Extract the [X, Y] coordinate from the center of the cell holding the provided text.  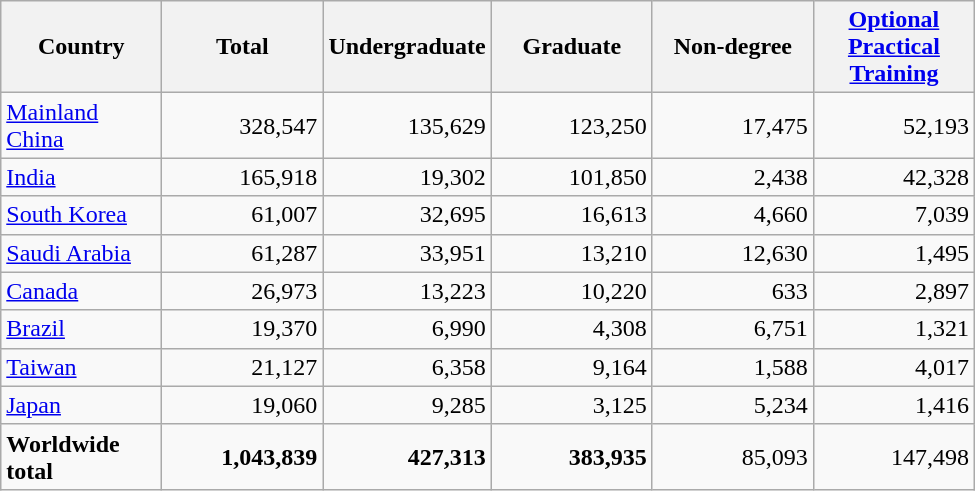
123,250 [572, 126]
6,358 [407, 367]
4,017 [894, 367]
427,313 [407, 456]
India [82, 177]
13,223 [407, 291]
Mainland China [82, 126]
1,321 [894, 329]
52,193 [894, 126]
21,127 [242, 367]
Total [242, 47]
Undergraduate [407, 47]
17,475 [732, 126]
9,164 [572, 367]
32,695 [407, 215]
135,629 [407, 126]
Optional Practical Training [894, 47]
9,285 [407, 405]
1,043,839 [242, 456]
2,438 [732, 177]
Worldwide total [82, 456]
4,308 [572, 329]
Japan [82, 405]
5,234 [732, 405]
633 [732, 291]
19,370 [242, 329]
101,850 [572, 177]
6,751 [732, 329]
165,918 [242, 177]
12,630 [732, 253]
Canada [82, 291]
383,935 [572, 456]
26,973 [242, 291]
85,093 [732, 456]
Country [82, 47]
61,007 [242, 215]
19,302 [407, 177]
Taiwan [82, 367]
1,416 [894, 405]
10,220 [572, 291]
6,990 [407, 329]
1,588 [732, 367]
147,498 [894, 456]
33,951 [407, 253]
4,660 [732, 215]
2,897 [894, 291]
16,613 [572, 215]
Non-degree [732, 47]
19,060 [242, 405]
13,210 [572, 253]
Saudi Arabia [82, 253]
South Korea [82, 215]
3,125 [572, 405]
Graduate [572, 47]
61,287 [242, 253]
Brazil [82, 329]
42,328 [894, 177]
7,039 [894, 215]
328,547 [242, 126]
1,495 [894, 253]
